Find where the given text appears and provide that cell's center as [x, y] coordinate. 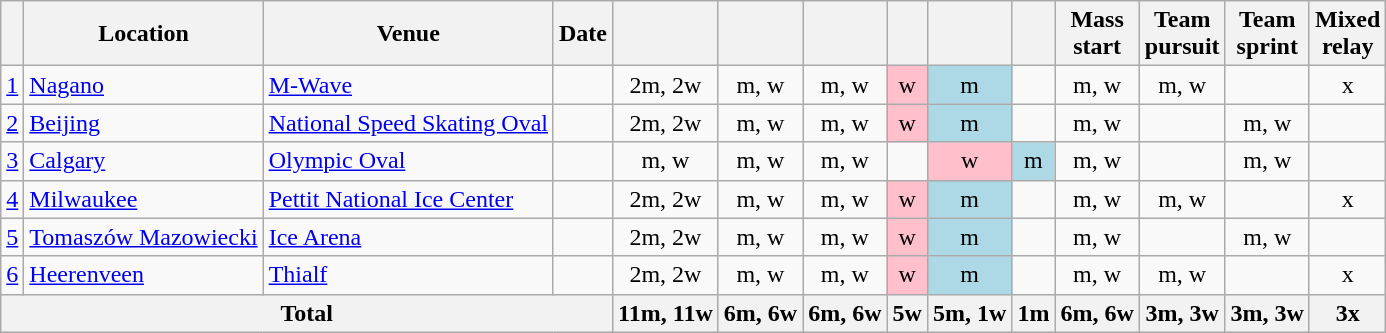
Ice Arena [408, 237]
1m [1034, 313]
Beijing [144, 123]
Mass start [1097, 34]
Olympic Oval [408, 161]
National Speed Skating Oval [408, 123]
Milwaukee [144, 199]
Thialf [408, 275]
Team pursuit [1182, 34]
1 [12, 85]
Date [582, 34]
Nagano [144, 85]
3x [1347, 313]
5w [907, 313]
Heerenveen [144, 275]
M-Wave [408, 85]
6 [12, 275]
Mixed relay [1347, 34]
Venue [408, 34]
11m, 11w [666, 313]
Team sprint [1267, 34]
5m, 1w [969, 313]
Total [307, 313]
Pettit National Ice Center [408, 199]
Calgary [144, 161]
2 [12, 123]
4 [12, 199]
Location [144, 34]
5 [12, 237]
3 [12, 161]
Tomaszów Mazowiecki [144, 237]
